Detect which cell encompasses the target text, then output its [x, y] center coordinate. 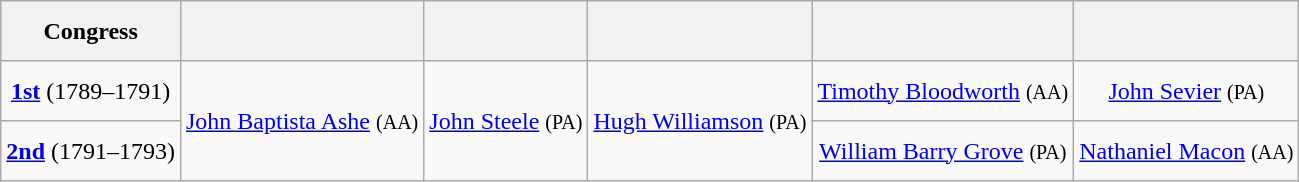
Congress [91, 31]
Nathaniel Macon (AA) [1186, 151]
John Sevier (PA) [1186, 91]
John Baptista Ashe (AA) [302, 121]
2nd (1791–1793) [91, 151]
John Steele (PA) [506, 121]
William Barry Grove (PA) [943, 151]
1st (1789–1791) [91, 91]
Timothy Bloodworth (AA) [943, 91]
Hugh Williamson (PA) [700, 121]
